Determine the [x, y] coordinate at the center of the cell enclosing the given text.  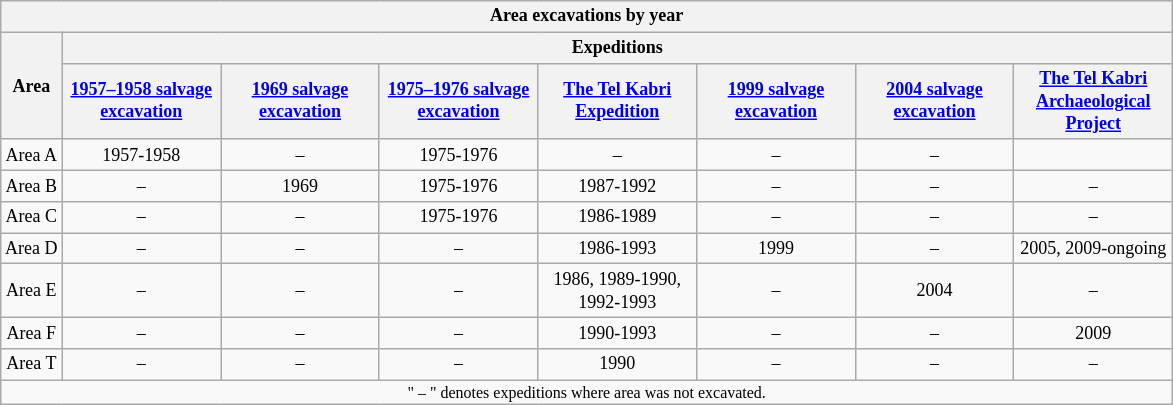
1986, 1989-1990, 1992-1993 [618, 291]
2005, 2009-ongoing [1094, 248]
1975–1976 salvage excavation [458, 101]
The Tel Kabri Expedition [618, 101]
Area C [32, 218]
1957–1958 salvage excavation [142, 101]
Expeditions [618, 48]
1999 [776, 248]
Area T [32, 364]
Area A [32, 154]
1969 salvage excavation [300, 101]
" – " denotes expeditions where area was not excavated. [587, 392]
1969 [300, 186]
Area B [32, 186]
2004 salvage excavation [934, 101]
1957-1958 [142, 154]
1986-1989 [618, 218]
Area [32, 86]
1999 salvage excavation [776, 101]
1986-1993 [618, 248]
2009 [1094, 334]
Area D [32, 248]
Area excavations by year [587, 16]
1990-1993 [618, 334]
The Tel Kabri Archaeological Project [1094, 101]
Area F [32, 334]
2004 [934, 291]
1987-1992 [618, 186]
Area E [32, 291]
1990 [618, 364]
